Return [x, y] of the center of cell containing provided text 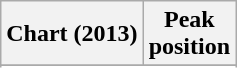
Peakposition [189, 34]
Chart (2013) [72, 34]
